Search for the cell housing the specified text and yield its (x, y) center coordinate. 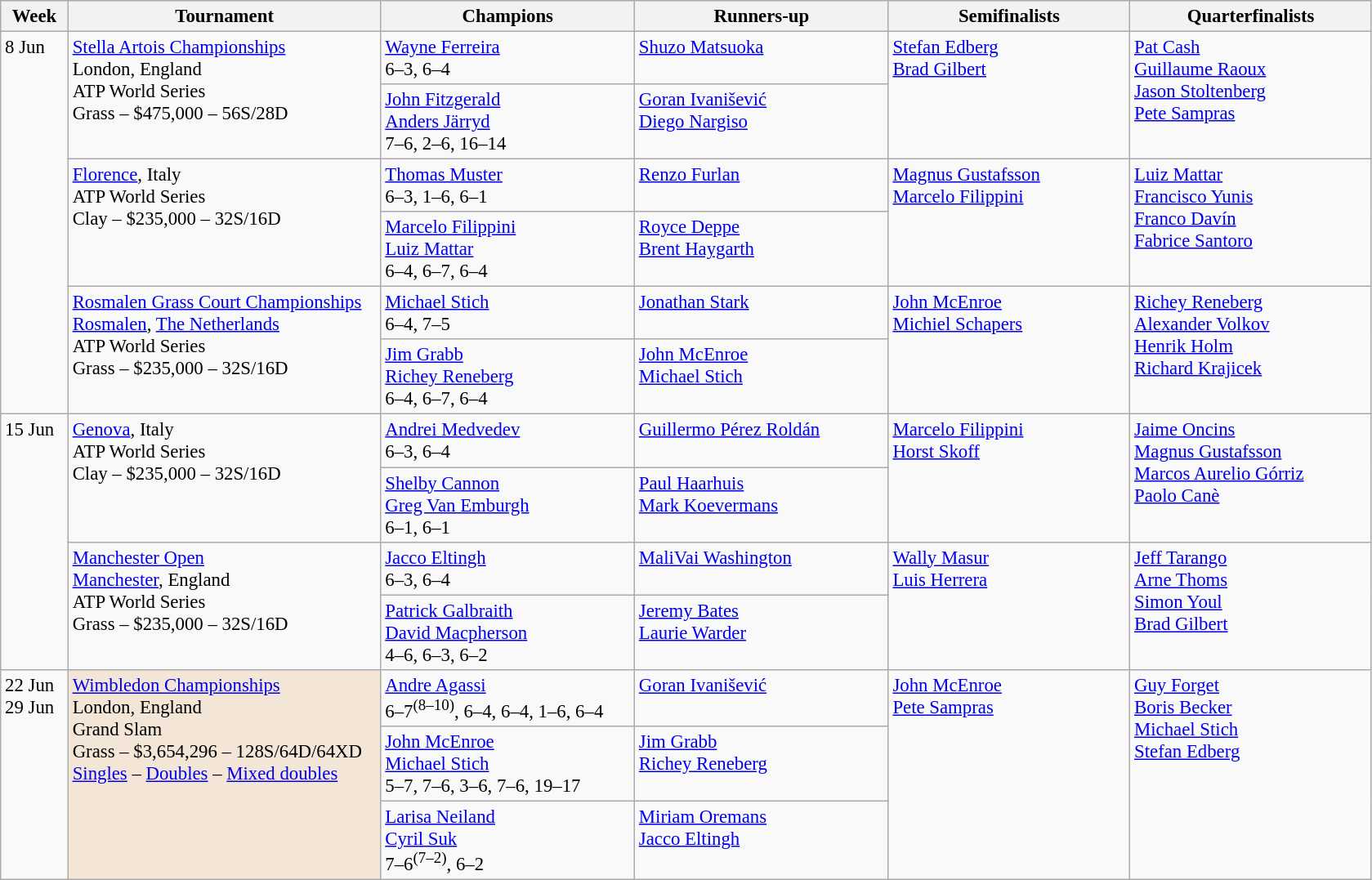
Stefan Edberg Brad Gilbert (1009, 96)
John McEnroe Pete Sampras (1009, 775)
Goran Ivanišević (762, 698)
Jonathan Stark (762, 314)
Patrick Galbraith David Macpherson 4–6, 6–3, 6–2 (508, 632)
John McEnroe Michiel Schapers (1009, 351)
Paul Haarhuis Mark Koevermans (762, 505)
Wayne Ferreira 6–3, 6–4 (508, 59)
15 Jun (34, 542)
Jacco Eltingh 6–3, 6–4 (508, 569)
Genova, ItalyATP World Series Clay – $235,000 – 32S/16D (224, 478)
8 Jun (34, 224)
Champions (508, 16)
Semifinalists (1009, 16)
Richey Reneberg Alexander Volkov Henrik Holm Richard Krajicek (1251, 351)
Renzo Furlan (762, 186)
Quarterfinalists (1251, 16)
Goran Ivanišević Diego Nargiso (762, 122)
Wally Masur Luis Herrera (1009, 605)
MaliVai Washington (762, 569)
John McEnroe Michael Stich (762, 377)
Luiz Mattar Francisco Yunis Franco Davín Fabrice Santoro (1251, 223)
Pat Cash Guillaume Raoux Jason Stoltenberg Pete Sampras (1251, 96)
Jeremy Bates Laurie Warder (762, 632)
Tournament (224, 16)
Florence, ItalyATP World Series Clay – $235,000 – 32S/16D (224, 223)
Andrei Medvedev 6–3, 6–4 (508, 441)
John Fitzgerald Anders Järryd 7–6, 2–6, 16–14 (508, 122)
Magnus Gustafsson Marcelo Filippini (1009, 223)
Marcelo Filippini Horst Skoff (1009, 478)
Michael Stich 6–4, 7–5 (508, 314)
Stella Artois Championships London, EnglandATP World Series Grass – $475,000 – 56S/28D (224, 96)
Wimbledon Championships London, EnglandGrand SlamGrass – $3,654,296 – 128S/64D/64XD Singles – Doubles – Mixed doubles (224, 775)
Miriam Oremans Jacco Eltingh (762, 840)
Royce Deppe Brent Haygarth (762, 249)
Guy Forget Boris Becker Michael Stich Stefan Edberg (1251, 775)
Runners-up (762, 16)
Guillermo Pérez Roldán (762, 441)
Larisa Neiland Cyril Suk 7–6(7–2), 6–2 (508, 840)
John McEnroe Michael Stich 5–7, 7–6, 3–6, 7–6, 19–17 (508, 764)
Shuzo Matsuoka (762, 59)
Andre Agassi6–7(8–10), 6–4, 6–4, 1–6, 6–4 (508, 698)
Thomas Muster 6–3, 1–6, 6–1 (508, 186)
22 Jun29 Jun (34, 775)
Rosmalen Grass Court Championships Rosmalen, The NetherlandsATP World Series Grass – $235,000 – 32S/16D (224, 351)
Jim Grabb Richey Reneberg 6–4, 6–7, 6–4 (508, 377)
Week (34, 16)
Manchester Open Manchester, EnglandATP World Series Grass – $235,000 – 32S/16D (224, 605)
Jim Grabb Richey Reneberg (762, 764)
Marcelo Filippini Luiz Mattar 6–4, 6–7, 6–4 (508, 249)
Jaime Oncins Magnus Gustafsson Marcos Aurelio Górriz Paolo Canè (1251, 478)
Shelby Cannon Greg Van Emburgh 6–1, 6–1 (508, 505)
Jeff Tarango Arne Thoms Simon Youl Brad Gilbert (1251, 605)
